Find where the given text appears and provide that cell's center as [x, y] coordinate. 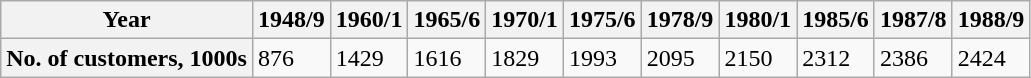
876 [291, 58]
1987/8 [913, 20]
2095 [680, 58]
1985/6 [836, 20]
1948/9 [291, 20]
1429 [369, 58]
2386 [913, 58]
1993 [602, 58]
1988/9 [991, 20]
1975/6 [602, 20]
Year [127, 20]
1616 [447, 58]
2312 [836, 58]
1970/1 [525, 20]
1960/1 [369, 20]
No. of customers, 1000s [127, 58]
2150 [758, 58]
1978/9 [680, 20]
1965/6 [447, 20]
2424 [991, 58]
1980/1 [758, 20]
1829 [525, 58]
